Locate the cell with the specified text and output its [X, Y] center coordinate. 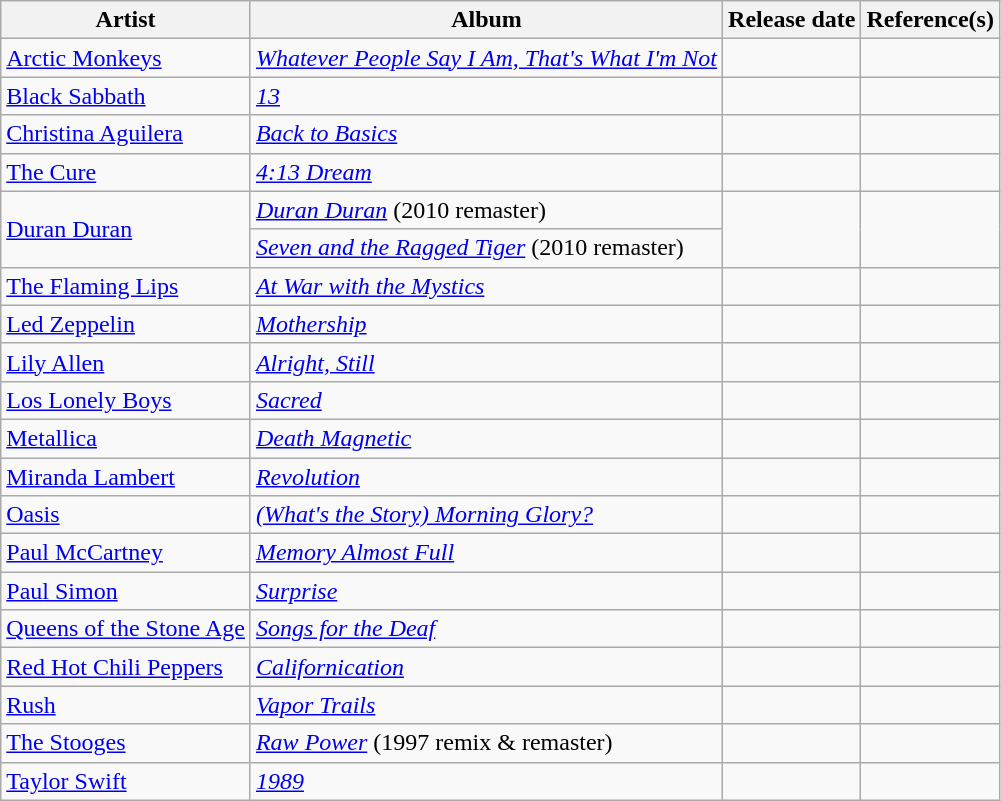
Artist [126, 20]
Los Lonely Boys [126, 400]
Duran Duran [126, 229]
Back to Basics [486, 134]
Reference(s) [930, 20]
Duran Duran (2010 remaster) [486, 210]
Death Magnetic [486, 438]
Sacred [486, 400]
13 [486, 96]
Taylor Swift [126, 781]
Christina Aguilera [126, 134]
Memory Almost Full [486, 553]
Release date [792, 20]
1989 [486, 781]
Rush [126, 705]
Mothership [486, 324]
Vapor Trails [486, 705]
The Cure [126, 172]
(What's the Story) Morning Glory? [486, 515]
At War with the Mystics [486, 286]
The Stooges [126, 743]
Whatever People Say I Am, That's What I'm Not [486, 58]
Surprise [486, 591]
Album [486, 20]
Arctic Monkeys [126, 58]
Paul McCartney [126, 553]
Lily Allen [126, 362]
Revolution [486, 477]
Metallica [126, 438]
Miranda Lambert [126, 477]
Californication [486, 667]
Alright, Still [486, 362]
Raw Power (1997 remix & remaster) [486, 743]
Led Zeppelin [126, 324]
4:13 Dream [486, 172]
Red Hot Chili Peppers [126, 667]
Songs for the Deaf [486, 629]
Black Sabbath [126, 96]
Queens of the Stone Age [126, 629]
Seven and the Ragged Tiger (2010 remaster) [486, 248]
Oasis [126, 515]
Paul Simon [126, 591]
The Flaming Lips [126, 286]
